Identify which cell holds the provided text, then report its (X, Y) central coordinate. 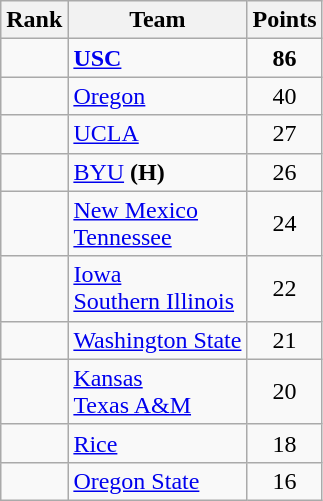
Washington State (158, 340)
IowaSouthern Illinois (158, 288)
20 (284, 392)
Rice (158, 443)
22 (284, 288)
UCLA (158, 134)
16 (284, 481)
24 (284, 224)
Rank (34, 20)
40 (284, 96)
86 (284, 58)
Oregon State (158, 481)
18 (284, 443)
USC (158, 58)
Team (158, 20)
KansasTexas A&M (158, 392)
BYU (H) (158, 172)
21 (284, 340)
Points (284, 20)
27 (284, 134)
26 (284, 172)
Oregon (158, 96)
New MexicoTennessee (158, 224)
